Find where the given text appears and provide that cell's center as [X, Y] coordinate. 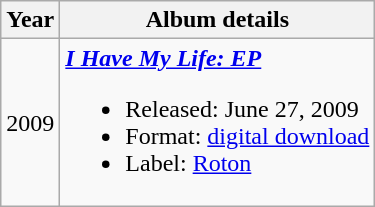
Album details [218, 20]
2009 [30, 122]
I Have My Life: EPReleased: June 27, 2009 Format: digital downloadLabel: Roton [218, 122]
Year [30, 20]
